Capture the cell that displays the provided text and extract its [x, y] central coordinate. 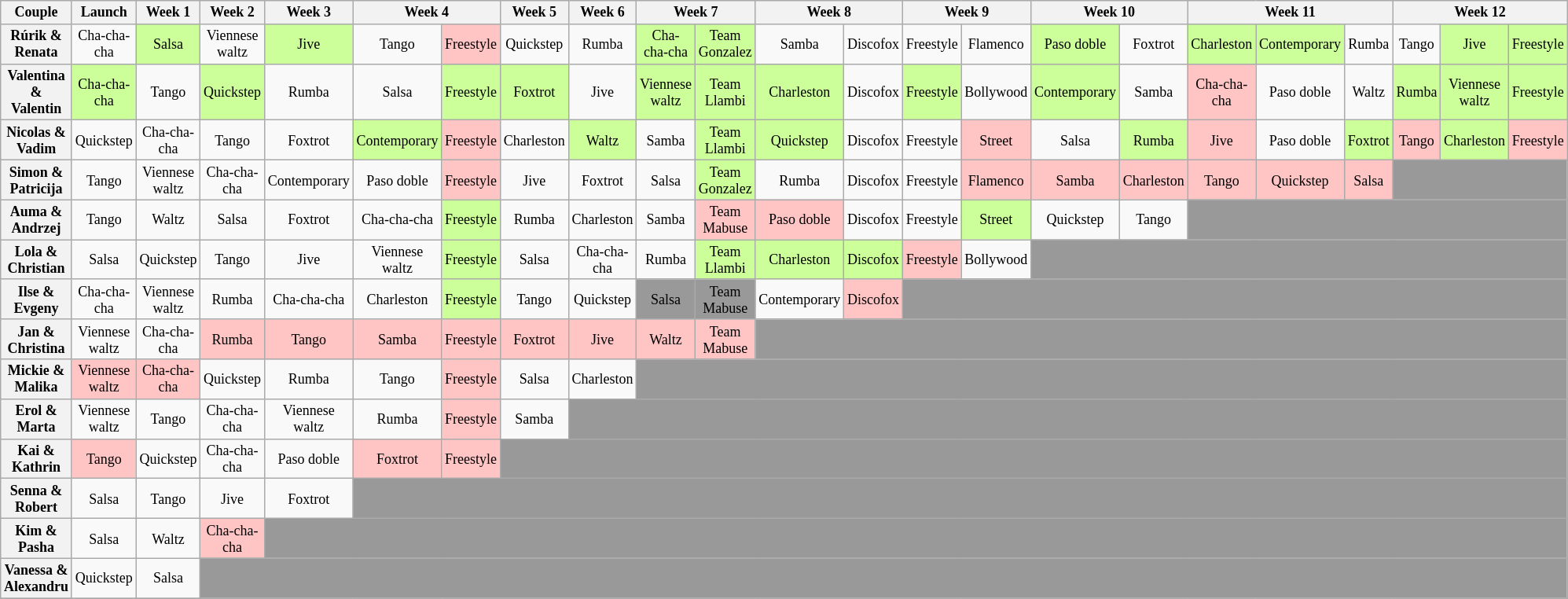
Erol & Marta [36, 418]
Mickie & Malika [36, 379]
Week 9 [967, 13]
Lola & Christian [36, 259]
Week 1 [168, 13]
Week 12 [1480, 13]
Ilse & Evgeny [36, 299]
Week 7 [696, 13]
Couple [36, 13]
Week 5 [534, 13]
Week 11 [1291, 13]
Senna & Robert [36, 498]
Nicolas & Vadim [36, 140]
Auma & Andrzej [36, 220]
Week 4 [426, 13]
Simon & Patricija [36, 179]
Rúrik & Renata [36, 44]
Week 10 [1110, 13]
Kai & Kathrin [36, 459]
Week 8 [828, 13]
Week 6 [602, 13]
Kim & Pasha [36, 538]
Jan & Christina [36, 340]
Week 2 [233, 13]
Vanessa & Alexandru [36, 579]
Valentina & Valentin [36, 92]
Launch [104, 13]
Week 3 [308, 13]
